Return the [x, y] coordinate for the center point of the cell that contains the specified text.  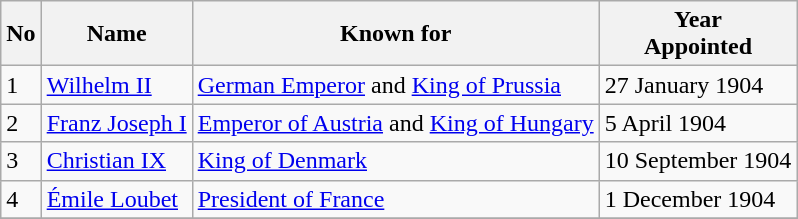
Known for [396, 34]
German Emperor and King of Prussia [396, 85]
3 [21, 161]
1 [21, 85]
King of Denmark [396, 161]
1 December 1904 [698, 199]
Émile Loubet [116, 199]
Name [116, 34]
President of France [396, 199]
YearAppointed [698, 34]
5 April 1904 [698, 123]
Emperor of Austria and King of Hungary [396, 123]
4 [21, 199]
Wilhelm II [116, 85]
No [21, 34]
Franz Joseph I [116, 123]
10 September 1904 [698, 161]
Christian IX [116, 161]
27 January 1904 [698, 85]
2 [21, 123]
